Detect which cell encompasses the target text, then output its (x, y) center coordinate. 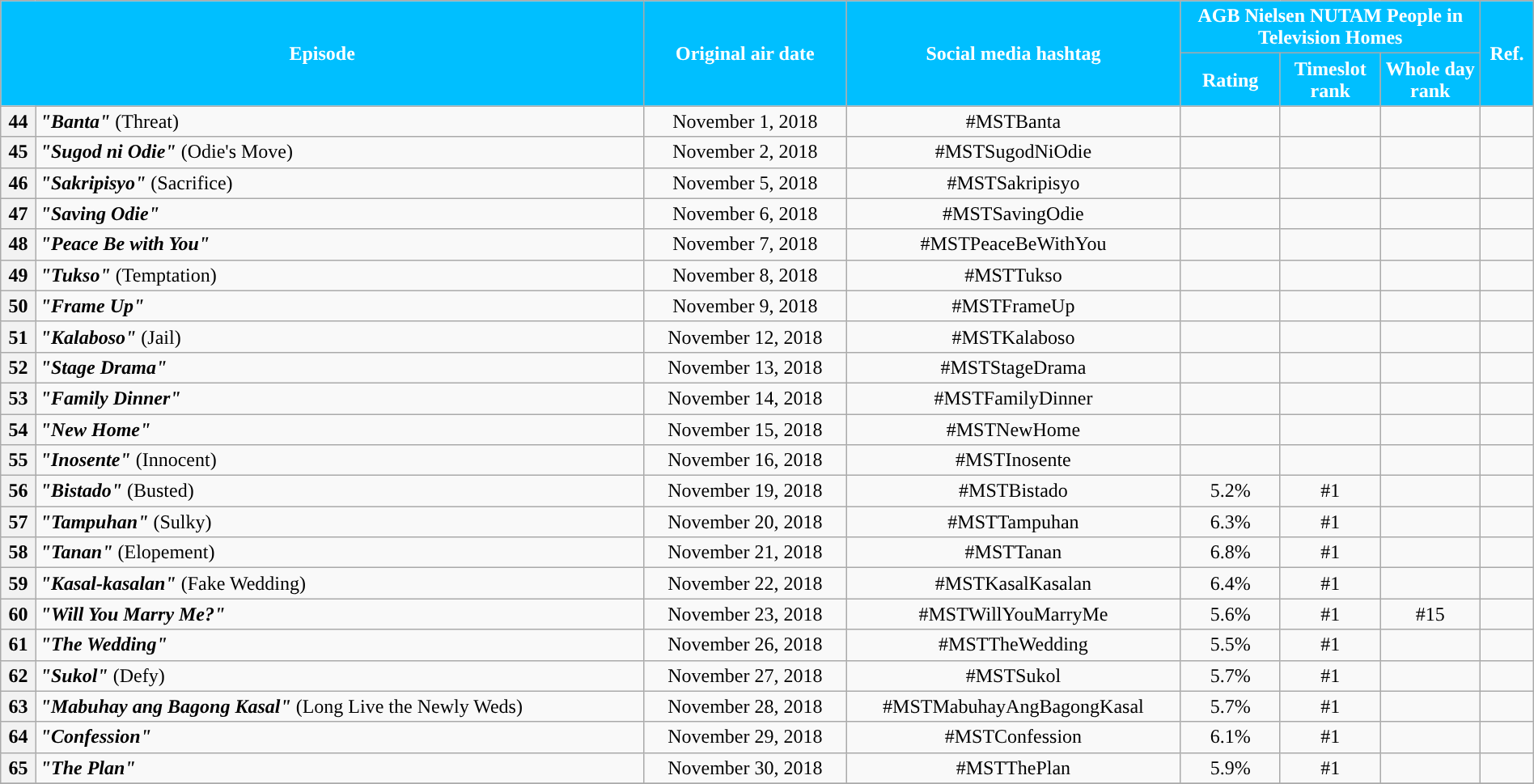
November 29, 2018 (745, 737)
46 (18, 183)
62 (18, 676)
60 (18, 614)
November 5, 2018 (745, 183)
63 (18, 706)
6.4% (1231, 583)
"Stage Drama" (340, 367)
November 12, 2018 (745, 337)
Whole dayrank (1430, 79)
November 26, 2018 (745, 645)
#MSTSugodNiOdie (1013, 152)
53 (18, 398)
"New Home" (340, 430)
64 (18, 737)
November 21, 2018 (745, 553)
"Tampuhan" (Sulky) (340, 522)
November 1, 2018 (745, 121)
55 (18, 460)
65 (18, 768)
AGB Nielsen NUTAM People in Television Homes (1330, 28)
54 (18, 430)
#MSTSakripisyo (1013, 183)
#MSTNewHome (1013, 430)
#MSTTampuhan (1013, 522)
#MSTFamilyDinner (1013, 398)
51 (18, 337)
November 14, 2018 (745, 398)
"Sukol" (Defy) (340, 676)
"The Wedding" (340, 645)
#MSTKalaboso (1013, 337)
Original air date (745, 53)
#MSTStageDrama (1013, 367)
November 22, 2018 (745, 583)
#MSTSavingOdie (1013, 214)
November 7, 2018 (745, 244)
"Tukso" (Temptation) (340, 275)
Episode (322, 53)
#MSTInosente (1013, 460)
Timeslotrank (1330, 79)
50 (18, 306)
"Bistado" (Busted) (340, 491)
59 (18, 583)
"Peace Be with You" (340, 244)
"Confession" (340, 737)
"Mabuhay ang Bagong Kasal" (Long Live the Newly Weds) (340, 706)
November 9, 2018 (745, 306)
#MSTMabuhayAngBagongKasal (1013, 706)
"Kalaboso" (Jail) (340, 337)
57 (18, 522)
#MSTBistado (1013, 491)
"Sakripisyo" (Sacrifice) (340, 183)
61 (18, 645)
49 (18, 275)
"The Plan" (340, 768)
6.8% (1231, 553)
44 (18, 121)
Social media hashtag (1013, 53)
November 16, 2018 (745, 460)
"Sugod ni Odie" (Odie's Move) (340, 152)
November 20, 2018 (745, 522)
#MSTTukso (1013, 275)
#MSTPeaceBeWithYou (1013, 244)
#MSTConfession (1013, 737)
47 (18, 214)
November 28, 2018 (745, 706)
#MSTSukol (1013, 676)
5.6% (1231, 614)
45 (18, 152)
58 (18, 553)
"Banta" (Threat) (340, 121)
"Inosente" (Innocent) (340, 460)
"Kasal-kasalan" (Fake Wedding) (340, 583)
Ref. (1507, 53)
"Will You Marry Me?" (340, 614)
6.3% (1231, 522)
November 27, 2018 (745, 676)
November 30, 2018 (745, 768)
November 23, 2018 (745, 614)
48 (18, 244)
#MSTFrameUp (1013, 306)
5.9% (1231, 768)
November 8, 2018 (745, 275)
#MSTTheWedding (1013, 645)
6.1% (1231, 737)
52 (18, 367)
#MSTThePlan (1013, 768)
November 15, 2018 (745, 430)
#MSTWillYouMarryMe (1013, 614)
56 (18, 491)
5.2% (1231, 491)
"Tanan" (Elopement) (340, 553)
#MSTTanan (1013, 553)
#15 (1430, 614)
"Frame Up" (340, 306)
November 6, 2018 (745, 214)
#MSTKasalKasalan (1013, 583)
"Family Dinner" (340, 398)
Rating (1231, 79)
5.5% (1231, 645)
November 2, 2018 (745, 152)
November 13, 2018 (745, 367)
"Saving Odie" (340, 214)
November 19, 2018 (745, 491)
#MSTBanta (1013, 121)
